Identify which cell holds the provided text, then report its [X, Y] central coordinate. 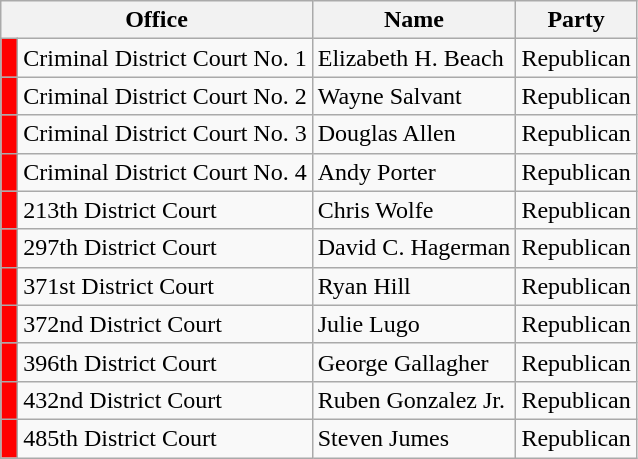
Elizabeth H. Beach [414, 58]
485th District Court [165, 438]
371st District Court [165, 286]
Criminal District Court No. 4 [165, 172]
432nd District Court [165, 400]
372nd District Court [165, 324]
Criminal District Court No. 1 [165, 58]
David C. Hagerman [414, 248]
Ruben Gonzalez Jr. [414, 400]
Wayne Salvant [414, 96]
Steven Jumes [414, 438]
396th District Court [165, 362]
Party [576, 20]
Andy Porter [414, 172]
Julie Lugo [414, 324]
Criminal District Court No. 3 [165, 134]
297th District Court [165, 248]
213th District Court [165, 210]
Criminal District Court No. 2 [165, 96]
Chris Wolfe [414, 210]
George Gallagher [414, 362]
Office [156, 20]
Ryan Hill [414, 286]
Douglas Allen [414, 134]
Name [414, 20]
